Provide the [X, Y] coordinate of the cell's center where the given text is located.  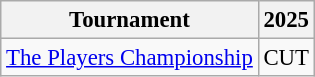
Tournament [130, 20]
CUT [286, 58]
2025 [286, 20]
The Players Championship [130, 58]
